Provide the (X, Y) coordinate of the cell's center where the given text is located.  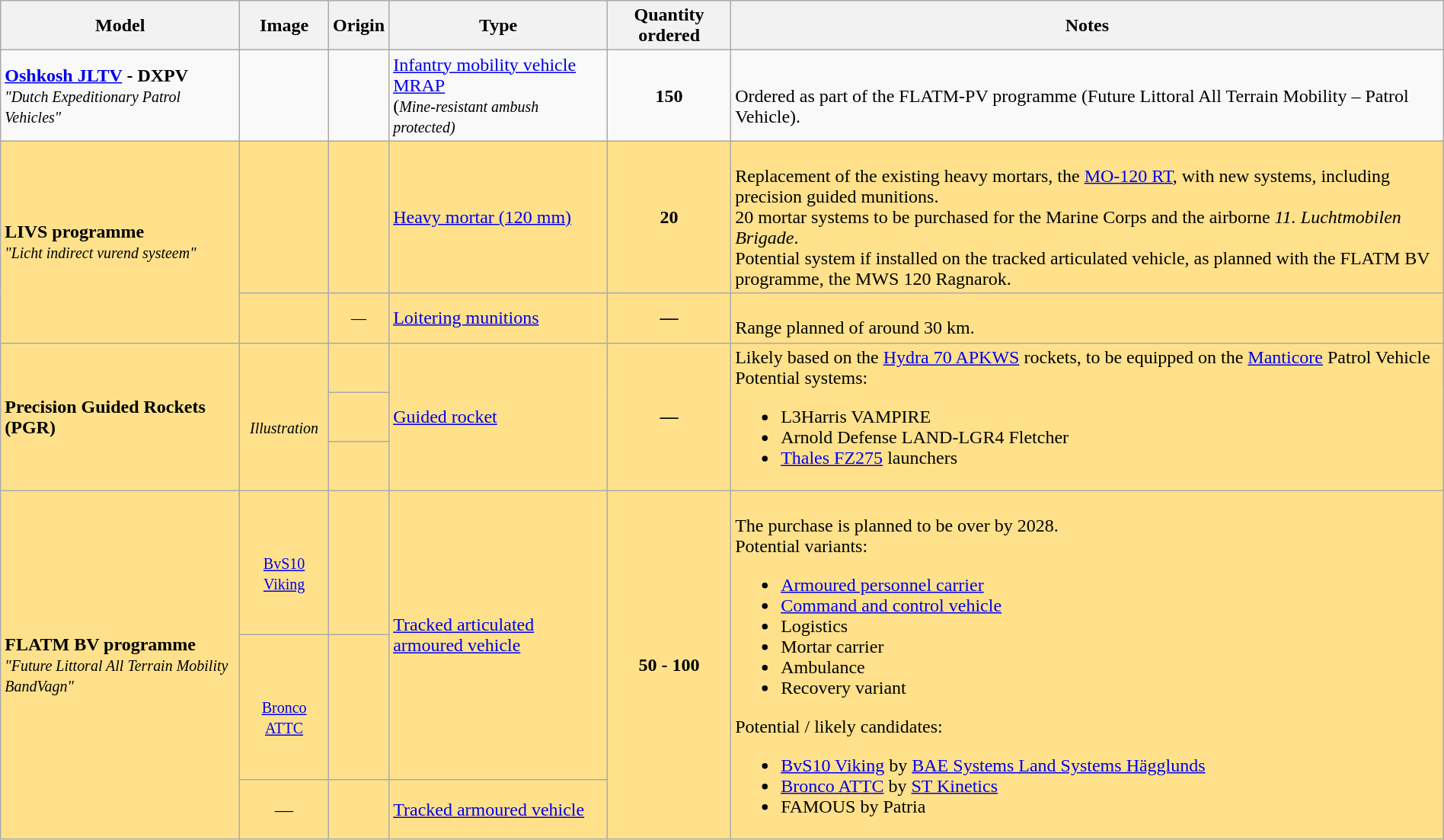
Precision Guided Rockets (PGR) (120, 417)
Loitering munitions (498, 318)
Image (285, 26)
Heavy mortar (120 mm) (498, 217)
Infantry mobility vehicleMRAP(Mine-resistant ambush protected) (498, 96)
Guided rocket (498, 417)
Notes (1088, 26)
Range planned of around 30 km. (1088, 318)
LIVS programme"Licht indirect vurend systeem" (120, 242)
150 (669, 96)
Tracked armoured vehicle (498, 810)
BvS10 Viking (285, 563)
50 - 100 (669, 665)
FLATM BV programme"Future Littoral All Terrain Mobility BandVagn" (120, 665)
Illustration (285, 417)
Tracked articulated armoured vehicle (498, 635)
Origin (359, 26)
Quantity ordered (669, 26)
20 (669, 217)
Oshkosh JLTV - DXPV"Dutch Expeditionary Patrol Vehicles" (120, 96)
Model (120, 26)
Type (498, 26)
Bronco ATTC (285, 707)
Ordered as part of the FLATM-PV programme (Future Littoral All Terrain Mobility – Patrol Vehicle). (1088, 96)
